Scan for the cell matching the given text and deliver its (x, y) coordinate at center. 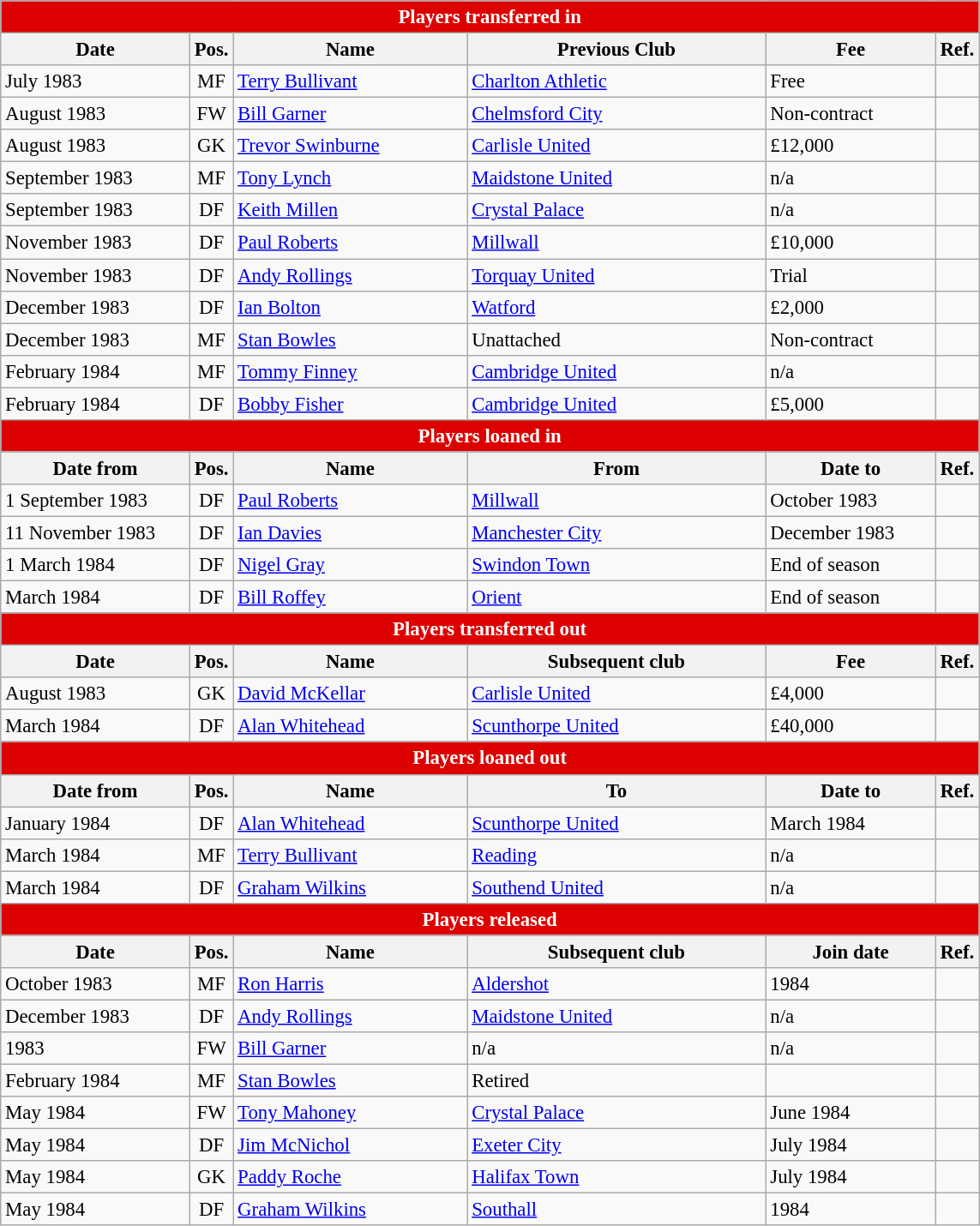
1 September 1983 (96, 501)
Jim McNichol (350, 1145)
£2,000 (851, 307)
11 November 1983 (96, 532)
Unattached (616, 340)
£5,000 (851, 404)
Players loaned out (490, 759)
Ian Bolton (350, 307)
Paddy Roche (350, 1177)
Players transferred out (490, 629)
July 1983 (96, 81)
Bill Roffey (350, 598)
Orient (616, 598)
£40,000 (851, 726)
Tommy Finney (350, 371)
Join date (851, 952)
Aldershot (616, 984)
Chelmsford City (616, 114)
Watford (616, 307)
Manchester City (616, 532)
Ron Harris (350, 984)
David McKellar (350, 694)
Players loaned in (490, 436)
Trial (851, 275)
Ian Davies (350, 532)
Keith Millen (350, 210)
January 1984 (96, 823)
Retired (616, 1081)
Nigel Gray (350, 565)
Players transferred in (490, 17)
Tony Lynch (350, 178)
Charlton Athletic (616, 81)
Southall (616, 1210)
Swindon Town (616, 565)
£10,000 (851, 243)
Players released (490, 920)
1983 (96, 1049)
Previous Club (616, 50)
Torquay United (616, 275)
Trevor Swinburne (350, 146)
June 1984 (851, 1113)
To (616, 790)
From (616, 468)
Halifax Town (616, 1177)
£4,000 (851, 694)
Exeter City (616, 1145)
Reading (616, 855)
Free (851, 81)
1 March 1984 (96, 565)
Bobby Fisher (350, 404)
£12,000 (851, 146)
Tony Mahoney (350, 1113)
Southend United (616, 887)
